Find where the given text appears and provide that cell's center as (x, y) coordinate. 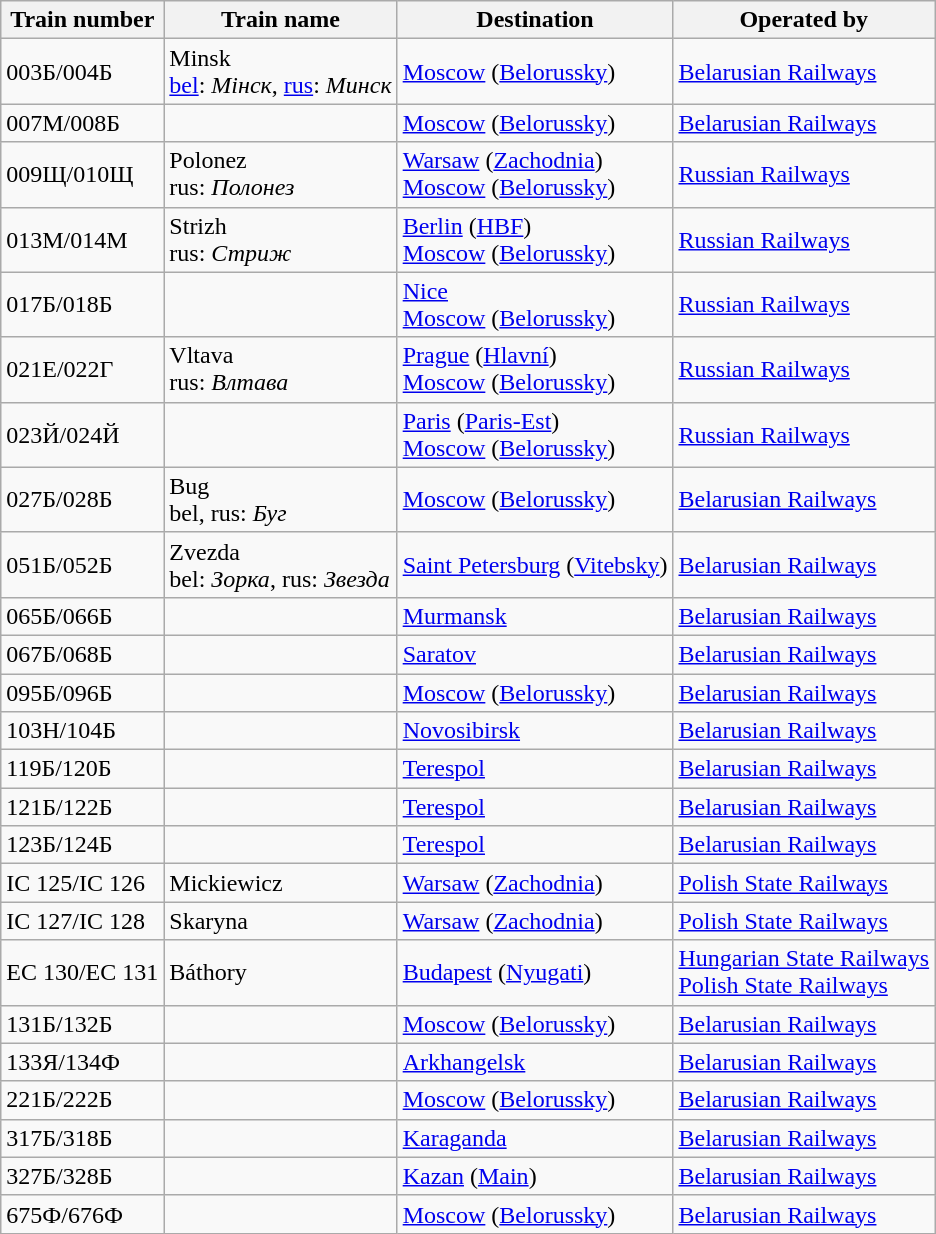
Karaganda (535, 1138)
Train number (82, 20)
Murmansk (535, 616)
Destination (535, 20)
Berlin (HBF) Moscow (Belorussky) (535, 240)
021Е/022Г (82, 370)
Hungarian State Railways Polish State Railways (804, 972)
067Б/068Б (82, 654)
Polonez rus: Полонез (280, 174)
Skaryna (280, 921)
Mickiewicz (280, 883)
027Б/028Б (82, 500)
Báthory (280, 972)
221Б/222Б (82, 1100)
IC 127/IC 128 (82, 921)
317Б/318Б (82, 1138)
119Б/120Б (82, 769)
Bug bel, rus: Буг (280, 500)
327Б/328Б (82, 1176)
009Щ/010Щ (82, 174)
051Б/052Б (82, 564)
IC 125/IC 126 (82, 883)
Nice Moscow (Belorussky) (535, 304)
Arkhangelsk (535, 1062)
023Й/024Й (82, 434)
Saint Petersburg (Vitebsky) (535, 564)
Zvezda bel: Зорка, rus: Звезда (280, 564)
Saratov (535, 654)
131Б/132Б (82, 1024)
Operated by (804, 20)
133Я/134Ф (82, 1062)
065Б/066Б (82, 616)
Strizh rus: Стриж (280, 240)
003Б/004Б (82, 72)
123Б/124Б (82, 845)
121Б/122Б (82, 807)
Paris (Paris-Est) Moscow (Belorussky) (535, 434)
Prague (Hlavní) Moscow (Belorussky) (535, 370)
Warsaw (Zachodnia) Moscow (Belorussky) (535, 174)
103Н/104Б (82, 731)
007М/008Б (82, 123)
095Б/096Б (82, 693)
Kazan (Main) (535, 1176)
Novosibirsk (535, 731)
013М/014М (82, 240)
Minsk bel: Мінск, rus: Минск (280, 72)
675Ф/676Ф (82, 1214)
Vltava rus: Влтава (280, 370)
017Б/018Б (82, 304)
Train name (280, 20)
EC 130/EC 131 (82, 972)
Budapest (Nyugati) (535, 972)
